Scan for the cell matching the given text and deliver its [X, Y] coordinate at center. 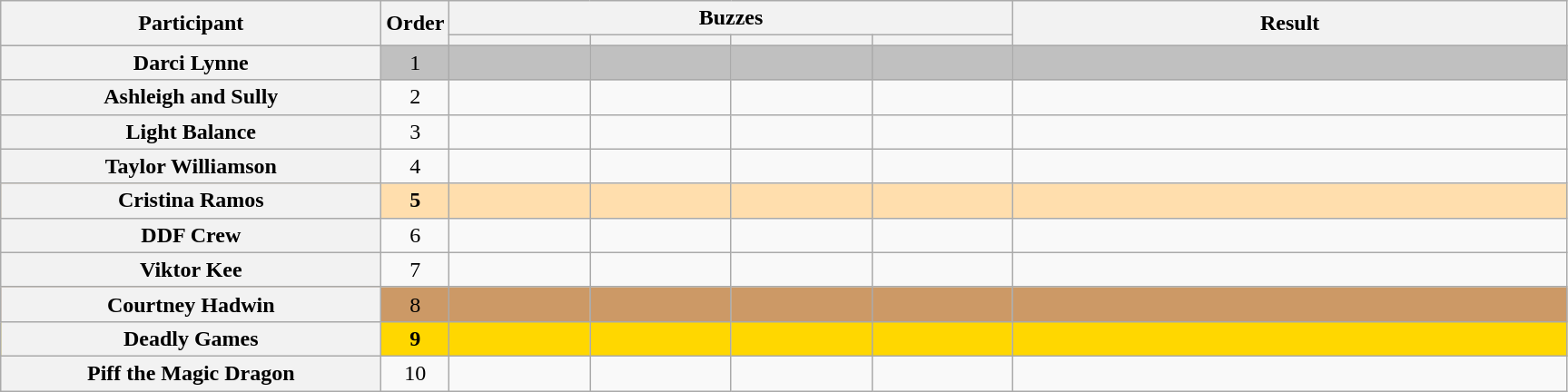
Darci Lynne [191, 63]
10 [416, 373]
Courtney Hadwin [191, 304]
Viktor Kee [191, 269]
Deadly Games [191, 338]
Order [416, 24]
Result [1289, 24]
1 [416, 63]
Buzzes [731, 18]
5 [416, 201]
6 [416, 235]
Ashleigh and Sully [191, 97]
4 [416, 166]
3 [416, 132]
2 [416, 97]
8 [416, 304]
Piff the Magic Dragon [191, 373]
9 [416, 338]
Light Balance [191, 132]
Taylor Williamson [191, 166]
DDF Crew [191, 235]
Participant [191, 24]
7 [416, 269]
Cristina Ramos [191, 201]
